Find where the given text appears and provide that cell's center as [x, y] coordinate. 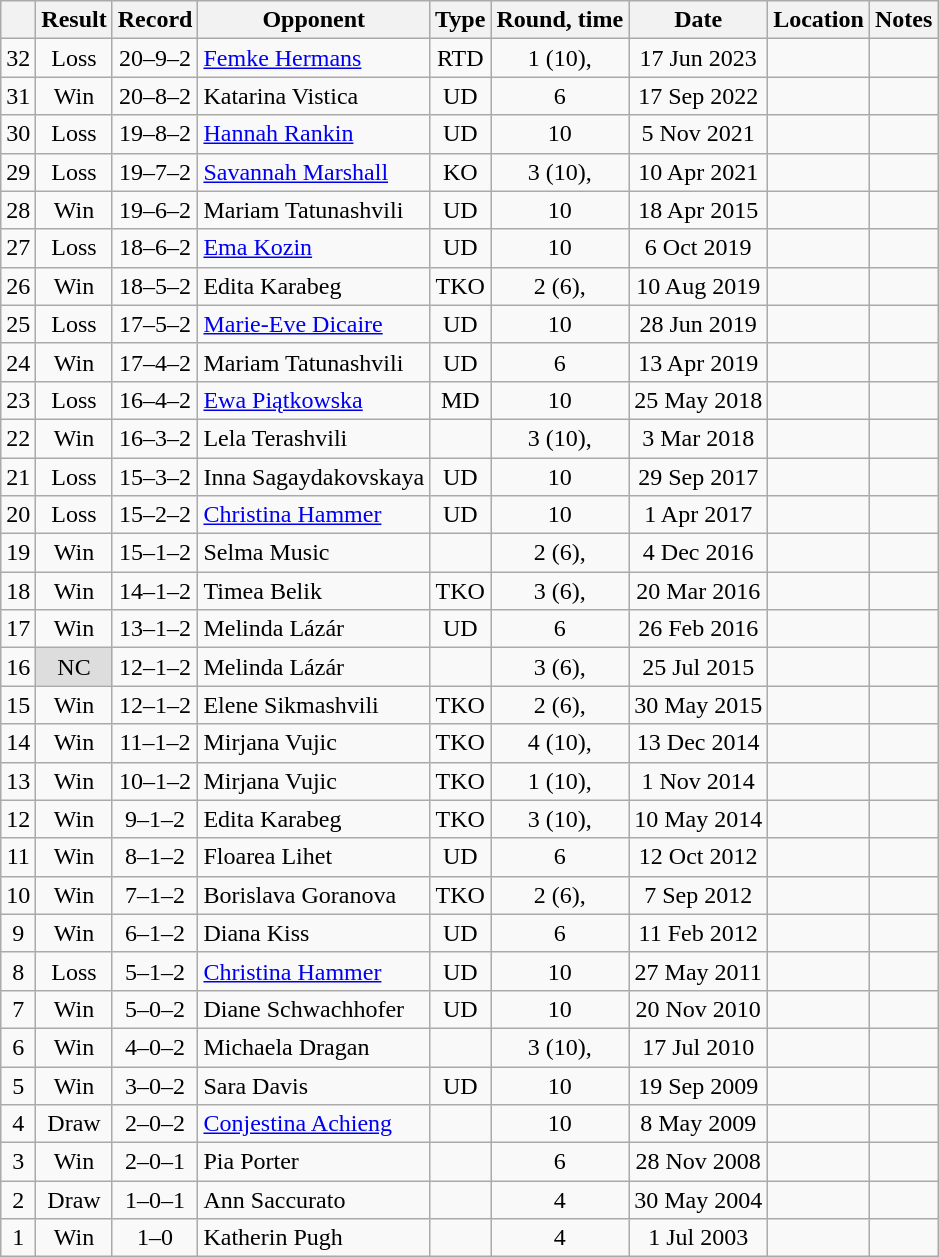
Marie-Eve Dicaire [314, 324]
5–1–2 [155, 971]
Diana Kiss [314, 933]
27 May 2011 [698, 971]
30 May 2004 [698, 1200]
1–0–1 [155, 1200]
13–1–2 [155, 629]
16–3–2 [155, 438]
5–0–2 [155, 1009]
6 Oct 2019 [698, 248]
1 Apr 2017 [698, 515]
10 Apr 2021 [698, 172]
28 Jun 2019 [698, 324]
Record [155, 20]
10 Aug 2019 [698, 286]
4 Dec 2016 [698, 553]
4 (10), [560, 743]
Result [74, 20]
25 [18, 324]
29 [18, 172]
19–8–2 [155, 134]
28 [18, 210]
1 Jul 2003 [698, 1238]
Femke Hermans [314, 58]
5 [18, 1085]
11 [18, 857]
Conjestina Achieng [314, 1124]
8 May 2009 [698, 1124]
8–1–2 [155, 857]
2 [18, 1200]
Round, time [560, 20]
Location [819, 20]
Date [698, 20]
13 [18, 781]
18 Apr 2015 [698, 210]
19–6–2 [155, 210]
20 [18, 515]
27 [18, 248]
Diane Schwachhofer [314, 1009]
6–1–2 [155, 933]
28 Nov 2008 [698, 1162]
20–9–2 [155, 58]
17 Jun 2023 [698, 58]
19–7–2 [155, 172]
Floarea Lihet [314, 857]
17 [18, 629]
13 Dec 2014 [698, 743]
18–6–2 [155, 248]
Hannah Rankin [314, 134]
17–4–2 [155, 362]
25 Jul 2015 [698, 667]
19 [18, 553]
Selma Music [314, 553]
15 [18, 705]
8 [18, 971]
21 [18, 477]
20 Mar 2016 [698, 591]
Ann Saccurato [314, 1200]
18–5–2 [155, 286]
11 Feb 2012 [698, 933]
3–0–2 [155, 1085]
17 Jul 2010 [698, 1047]
3 Mar 2018 [698, 438]
20 Nov 2010 [698, 1009]
Lela Terashvili [314, 438]
29 Sep 2017 [698, 477]
Ema Kozin [314, 248]
1–0 [155, 1238]
NC [74, 667]
11–1–2 [155, 743]
4–0–2 [155, 1047]
10 May 2014 [698, 819]
Sara Davis [314, 1085]
3 [18, 1162]
12 Oct 2012 [698, 857]
15–1–2 [155, 553]
Notes [903, 20]
20–8–2 [155, 96]
2–0–2 [155, 1124]
Elene Sikmashvili [314, 705]
RTD [460, 58]
9 [18, 933]
1 Nov 2014 [698, 781]
Opponent [314, 20]
Timea Belik [314, 591]
17–5–2 [155, 324]
32 [18, 58]
2–0–1 [155, 1162]
22 [18, 438]
14 [18, 743]
25 May 2018 [698, 400]
17 Sep 2022 [698, 96]
Michaela Dragan [314, 1047]
Savannah Marshall [314, 172]
24 [18, 362]
23 [18, 400]
7 Sep 2012 [698, 895]
9–1–2 [155, 819]
30 May 2015 [698, 705]
Type [460, 20]
26 [18, 286]
13 Apr 2019 [698, 362]
31 [18, 96]
18 [18, 591]
5 Nov 2021 [698, 134]
15–3–2 [155, 477]
Pia Porter [314, 1162]
30 [18, 134]
16–4–2 [155, 400]
Inna Sagaydakovskaya [314, 477]
14–1–2 [155, 591]
12 [18, 819]
KO [460, 172]
7 [18, 1009]
10–1–2 [155, 781]
Katarina Vistica [314, 96]
Borislava Goranova [314, 895]
15–2–2 [155, 515]
7–1–2 [155, 895]
19 Sep 2009 [698, 1085]
Katherin Pugh [314, 1238]
MD [460, 400]
16 [18, 667]
1 [18, 1238]
Ewa Piątkowska [314, 400]
26 Feb 2016 [698, 629]
